Identify which cell holds the provided text, then report its (X, Y) central coordinate. 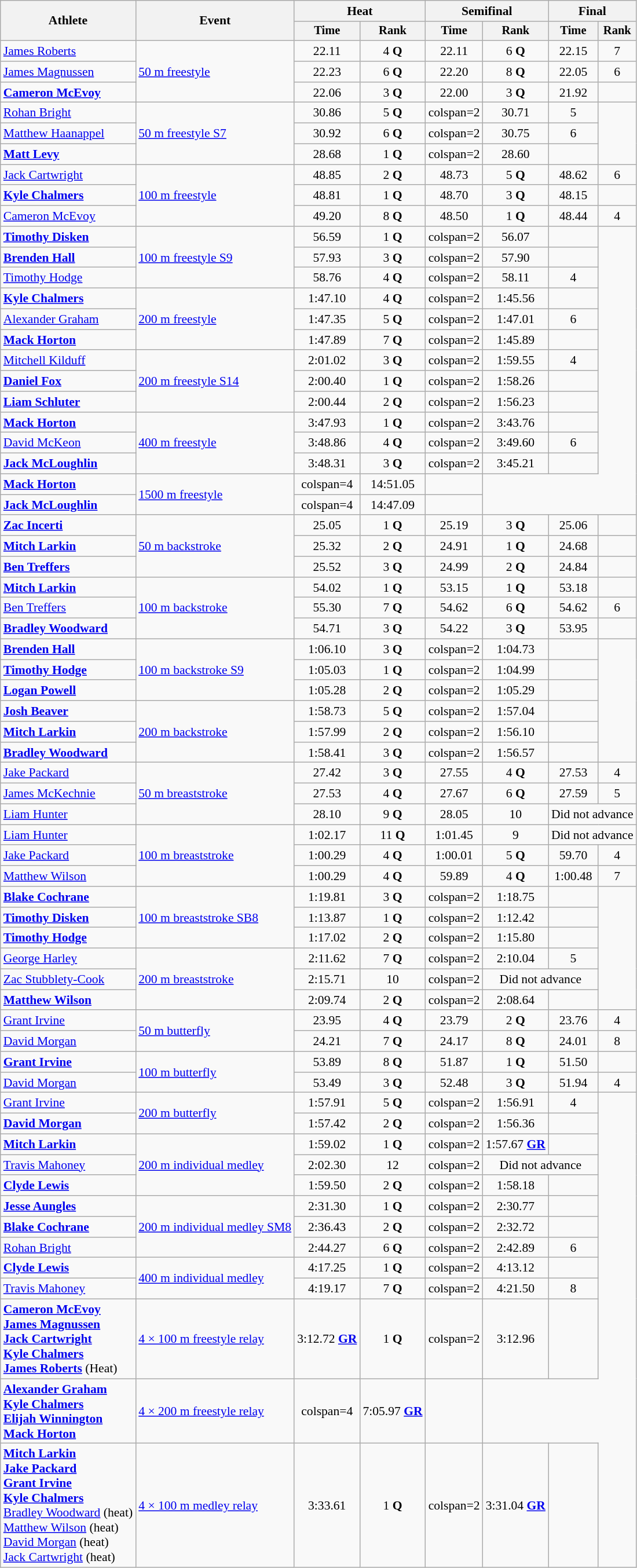
Heat (360, 11)
9 Q (393, 815)
48.50 (454, 216)
28.68 (327, 155)
57.93 (327, 258)
3:31.04 GR (515, 1505)
1:47.01 (515, 320)
3:43.76 (515, 423)
1:45.56 (515, 299)
3:12.96 (515, 1339)
11 Q (393, 835)
1:06.10 (327, 650)
3:49.60 (515, 443)
1:56.23 (515, 402)
100 m butterfly (215, 1072)
James Magnussen (68, 72)
1:19.81 (327, 897)
2:01.02 (327, 361)
200 m butterfly (215, 1113)
1:56.91 (515, 1103)
George Harley (68, 959)
400 m individual medley (215, 1278)
200 m freestyle S14 (215, 381)
57.90 (515, 258)
56.07 (515, 237)
1:15.80 (515, 938)
24.01 (573, 1041)
2:02.30 (327, 1165)
1:57.04 (515, 711)
400 m freestyle (215, 444)
Mitchell Kilduff (68, 361)
4:17.25 (327, 1268)
Zac Stubblety-Cook (68, 980)
50 m freestyle S7 (215, 133)
14:51.05 (393, 485)
2:15.71 (327, 980)
48.73 (454, 175)
59.70 (573, 856)
1:59.50 (327, 1186)
2:36.43 (327, 1227)
1:47.35 (327, 320)
Cameron McEvoy James Magnussen Jack CartwrightKyle ChalmersJames Roberts (Heat) (68, 1339)
100 m backstroke S9 (215, 671)
1:58.73 (327, 711)
1:59.02 (327, 1145)
4:21.50 (515, 1289)
24.68 (573, 546)
30.71 (515, 113)
9 (515, 835)
Daniel Fox (68, 381)
200 m individual medley SM8 (215, 1226)
2:00.40 (327, 381)
2:31.30 (327, 1206)
14:47.09 (393, 505)
100 m freestyle (215, 196)
25.32 (327, 546)
30.86 (327, 113)
100 m breaststroke (215, 856)
50 m backstroke (215, 547)
1:59.55 (515, 361)
200 m freestyle (215, 320)
59.89 (454, 876)
2:08.64 (515, 1000)
1:58.26 (515, 381)
3:48.86 (327, 443)
53.95 (573, 629)
Liam Schluter (68, 402)
3:33.61 (327, 1505)
52.48 (454, 1083)
48.81 (327, 196)
22.20 (454, 72)
2:11.62 (327, 959)
1:05.03 (327, 670)
22.05 (573, 72)
48.15 (573, 196)
58.76 (327, 278)
1:05.28 (327, 691)
Athlete (68, 21)
1:47.10 (327, 299)
24.84 (573, 567)
7:05.97 GR (393, 1411)
4 × 100 m freestyle relay (215, 1339)
2:44.27 (327, 1248)
4 × 100 m medley relay (215, 1505)
2:32.72 (515, 1227)
2:42.89 (515, 1248)
48.70 (454, 196)
53.89 (327, 1062)
1:56.57 (515, 753)
2:09.74 (327, 1000)
3:45.21 (515, 464)
1:56.36 (515, 1124)
51.87 (454, 1062)
1:58.41 (327, 753)
1:05.29 (515, 691)
28.05 (454, 815)
51.50 (573, 1062)
1:18.75 (515, 897)
48.62 (573, 175)
Zac Incerti (68, 526)
Matthew Haanappel (68, 134)
53.18 (573, 588)
58.11 (515, 278)
4:19.17 (327, 1289)
27.42 (327, 773)
48.44 (573, 216)
50 m breaststroke (215, 793)
21.92 (573, 93)
24.17 (454, 1041)
49.20 (327, 216)
Alexander Graham (68, 320)
53.49 (327, 1083)
1:57.99 (327, 732)
27.59 (573, 794)
1:04.99 (515, 670)
1:57.91 (327, 1103)
24.91 (454, 546)
4:13.12 (515, 1268)
51.94 (573, 1083)
100 m breaststroke SB8 (215, 917)
3:12.72 GR (327, 1339)
54.02 (327, 588)
56.59 (327, 237)
200 m breaststroke (215, 980)
1:13.87 (327, 918)
30.92 (327, 134)
1:04.73 (515, 650)
25.05 (327, 526)
27.67 (454, 794)
4 × 200 m freestyle relay (215, 1411)
27.55 (454, 773)
2:00.44 (327, 402)
50 m freestyle (215, 72)
James Roberts (68, 51)
25.19 (454, 526)
28.10 (327, 815)
54.22 (454, 629)
Logan Powell (68, 691)
22.23 (327, 72)
1500 m freestyle (215, 494)
23.79 (454, 1021)
23.76 (573, 1021)
Mitch Larkin Jake Packard Grant Irvine Kyle Chalmers Bradley Woodward (heat) Matthew Wilson (heat) David Morgan (heat) Jack Cartwright (heat) (68, 1505)
25.06 (573, 526)
24.21 (327, 1041)
1:47.89 (327, 340)
25.52 (327, 567)
2:10.04 (515, 959)
28.60 (515, 155)
200 m individual medley (215, 1165)
30.75 (515, 134)
1:17.02 (327, 938)
1:01.45 (454, 835)
50 m butterfly (215, 1031)
1:02.17 (327, 835)
200 m backstroke (215, 732)
100 m freestyle S9 (215, 257)
James McKechnie (68, 794)
23.95 (327, 1021)
1:57.42 (327, 1124)
Final (592, 11)
55.30 (327, 608)
Matt Levy (68, 155)
1:45.89 (515, 340)
2:30.77 (515, 1206)
54.71 (327, 629)
Semifinal (487, 11)
3:48.31 (327, 464)
1:57.67 GR (515, 1145)
24.99 (454, 567)
53.15 (454, 588)
48.85 (327, 175)
22.00 (454, 93)
1:12.42 (515, 918)
1:00.48 (573, 876)
22.15 (573, 51)
Jesse Aungles (68, 1206)
1:00.01 (454, 856)
3:47.93 (327, 423)
1:58.18 (515, 1186)
12 (393, 1165)
Jack Cartwright (68, 175)
100 m backstroke (215, 608)
Alexander GrahamKyle ChalmersElijah Winnington Mack Horton (68, 1411)
1:56.10 (515, 732)
22.06 (327, 93)
Josh Beaver (68, 711)
Event (215, 21)
David McKeon (68, 443)
